Pinpoint the cell where the given text exists, returning its (X, Y) midpoint coordinate. 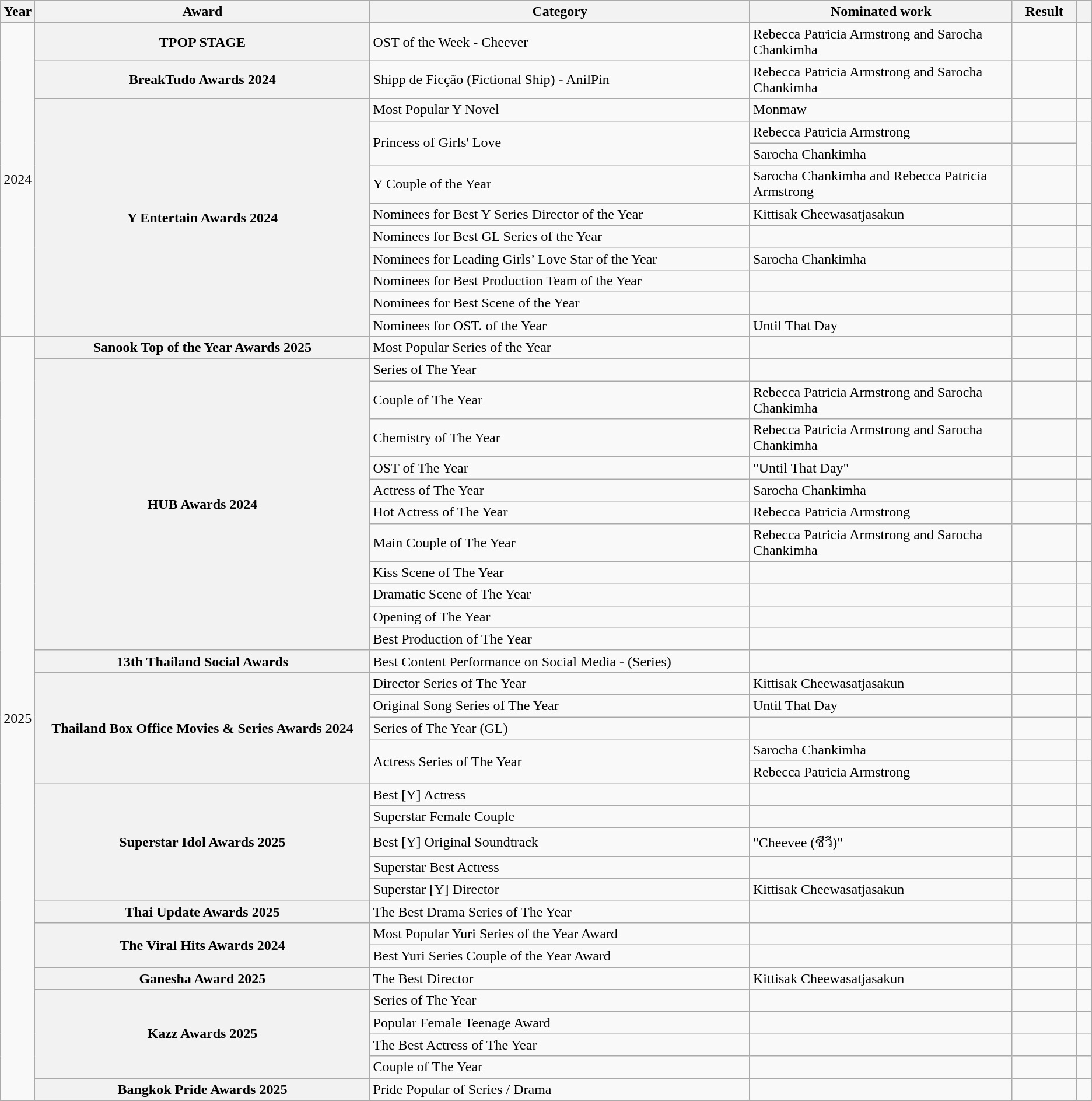
HUB Awards 2024 (202, 505)
"Until That Day" (881, 468)
Kazz Awards 2025 (202, 1034)
Thailand Box Office Movies & Series Awards 2024 (202, 728)
OST of The Year (560, 468)
Category (560, 12)
The Viral Hits Awards 2024 (202, 945)
Shipp de Ficção (Fictional Ship) - AnilPin (560, 79)
The Best Drama Series of The Year (560, 912)
2024 (17, 180)
Most Popular Yuri Series of the Year Award (560, 934)
Dramatic Scene of The Year (560, 595)
Hot Actress of The Year (560, 512)
Actress of The Year (560, 490)
Series of The Year (GL) (560, 728)
Nominees for Best Production Team of the Year (560, 281)
Princess of Girls' Love (560, 143)
Bangkok Pride Awards 2025 (202, 1089)
Nominees for OST. of the Year (560, 325)
Main Couple of The Year (560, 543)
Superstar Best Actress (560, 867)
Original Song Series of The Year (560, 705)
Best [Y] Original Soundtrack (560, 843)
Ganesha Award 2025 (202, 978)
Actress Series of The Year (560, 761)
Sanook Top of the Year Awards 2025 (202, 348)
Nominees for Best Scene of the Year (560, 303)
BreakTudo Awards 2024 (202, 79)
Best Yuri Series Couple of the Year Award (560, 956)
Superstar Female Couple (560, 817)
Nominees for Leading Girls’ Love Star of the Year (560, 258)
Nominees for Best GL Series of the Year (560, 236)
Superstar [Y] Director (560, 889)
Director Series of The Year (560, 683)
Thai Update Awards 2025 (202, 912)
Best [Y] Actress (560, 795)
Best Content Performance on Social Media - (Series) (560, 661)
Chemistry of The Year (560, 438)
"Cheevee (ชีวี)" (881, 843)
Y Entertain Awards 2024 (202, 218)
Year (17, 12)
Kiss Scene of The Year (560, 572)
13th Thailand Social Awards (202, 661)
Popular Female Teenage Award (560, 1023)
Opening of The Year (560, 617)
The Best Actress of The Year (560, 1045)
2025 (17, 719)
Pride Popular of Series / Drama (560, 1089)
Nominees for Best Y Series Director of the Year (560, 214)
Superstar Idol Awards 2025 (202, 843)
Best Production of The Year (560, 639)
Most Popular Y Novel (560, 110)
TPOP STAGE (202, 42)
Award (202, 12)
Sarocha Chankimha and Rebecca Patricia Armstrong (881, 184)
Nominated work (881, 12)
Most Popular Series of the Year (560, 348)
Result (1044, 12)
Monmaw (881, 110)
Y Couple of the Year (560, 184)
OST of the Week - Cheever (560, 42)
The Best Director (560, 978)
